Output the (x, y) coordinate of the center of the cell containing the given text.  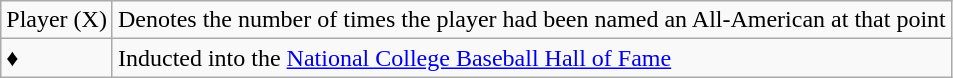
Denotes the number of times the player had been named an All-American at that point (532, 20)
Player (X) (57, 20)
♦ (57, 58)
Inducted into the National College Baseball Hall of Fame (532, 58)
